Detect which cell encompasses the target text, then output its [X, Y] center coordinate. 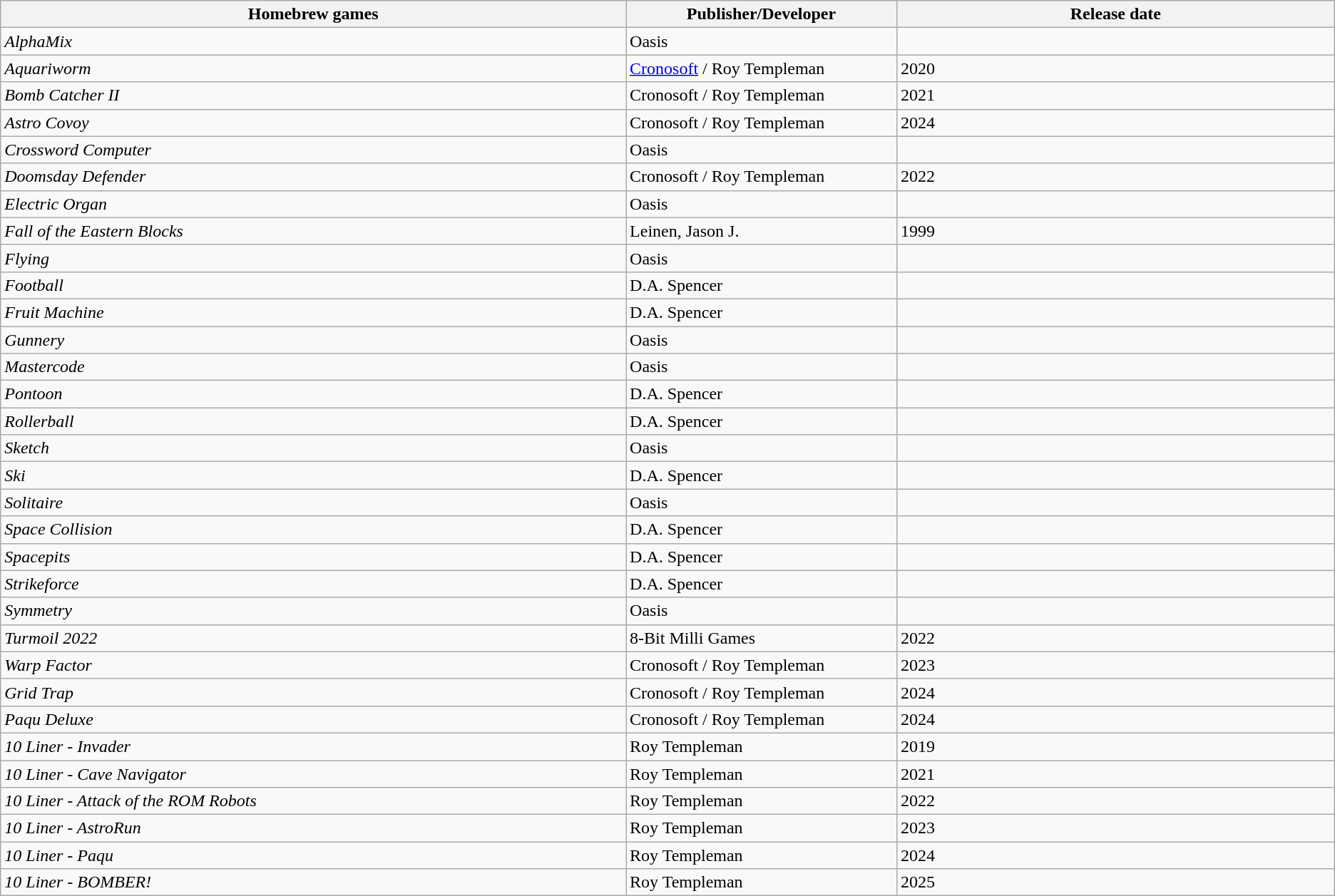
Crossword Computer [314, 150]
10 Liner - BOMBER! [314, 882]
10 Liner - Paqu [314, 855]
Mastercode [314, 367]
Fruit Machine [314, 312]
AlphaMix [314, 41]
Warp Factor [314, 665]
Fall of the Eastern Blocks [314, 231]
10 Liner - Invader [314, 746]
2025 [1115, 882]
Symmetry [314, 611]
Turmoil 2022 [314, 638]
Football [314, 285]
8-Bit Milli Games [762, 638]
Sketch [314, 448]
Ski [314, 475]
Electric Organ [314, 204]
Release date [1115, 14]
Solitaire [314, 503]
2020 [1115, 68]
Astro Covoy [314, 123]
Space Collision [314, 530]
Leinen, Jason J. [762, 231]
10 Liner - Cave Navigator [314, 773]
Doomsday Defender [314, 177]
Rollerball [314, 421]
Homebrew games [314, 14]
1999 [1115, 231]
10 Liner - Attack of the ROM Robots [314, 801]
Grid Trap [314, 692]
2019 [1115, 746]
10 Liner - AstroRun [314, 828]
Pontoon [314, 394]
Aquariworm [314, 68]
Gunnery [314, 340]
Flying [314, 258]
Publisher/Developer [762, 14]
Paqu Deluxe [314, 719]
Bomb Catcher II [314, 96]
Strikeforce [314, 584]
Spacepits [314, 557]
